Output the (x, y) coordinate of the center of the cell containing the given text.  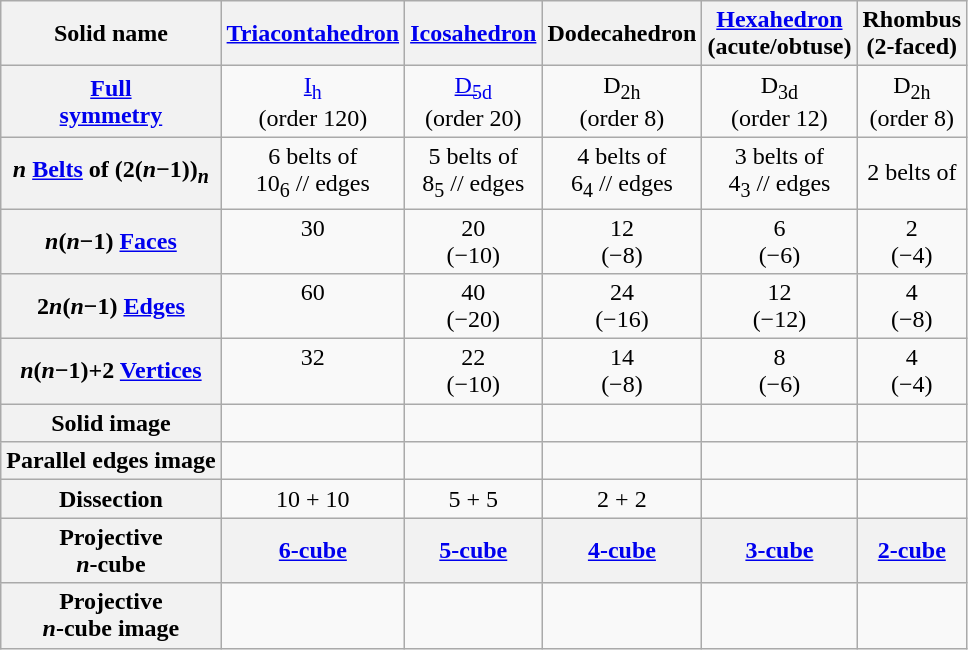
4-cube (622, 550)
n(n−1) Faces (111, 240)
3-cube (780, 550)
2 belts of (912, 172)
Hexahedron(acute/obtuse) (780, 34)
24(−16) (622, 306)
Ih(order 120) (313, 102)
D3d(order 12) (780, 102)
4(−4) (912, 372)
6 belts of106 // edges (313, 172)
30 (313, 240)
40(−20) (474, 306)
Projectiven-cube image (111, 616)
2 + 2 (622, 499)
n(n−1)+2 Vertices (111, 372)
5 + 5 (474, 499)
D5d(order 20) (474, 102)
Solid image (111, 423)
6-cube (313, 550)
6(−6) (780, 240)
4 belts of64 // edges (622, 172)
14(−8) (622, 372)
60 (313, 306)
12(−8) (622, 240)
Dissection (111, 499)
12(−12) (780, 306)
2-cube (912, 550)
n Belts of (2(n−1))n (111, 172)
3 belts of43 // edges (780, 172)
Rhombus(2-faced) (912, 34)
Fullsymmetry (111, 102)
Triacontahedron (313, 34)
20(−10) (474, 240)
32 (313, 372)
5 belts of85 // edges (474, 172)
4(−8) (912, 306)
Dodecahedron (622, 34)
5-cube (474, 550)
Projectiven-cube (111, 550)
Icosahedron (474, 34)
2n(n−1) Edges (111, 306)
Solid name (111, 34)
Parallel edges image (111, 461)
8(−6) (780, 372)
2(−4) (912, 240)
10 + 10 (313, 499)
22(−10) (474, 372)
